From the cell containing the given text, extract its center point as [x, y] coordinate. 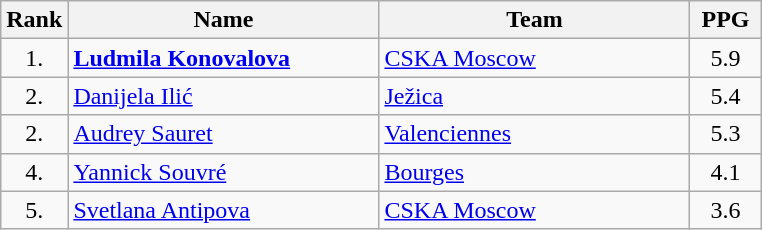
3.6 [726, 210]
Yannick Souvré [224, 172]
5. [34, 210]
5.3 [726, 134]
PPG [726, 20]
5.4 [726, 96]
Svetlana Antipova [224, 210]
Bourges [534, 172]
5.9 [726, 58]
Danijela Ilić [224, 96]
Ludmila Konovalova [224, 58]
Ježica [534, 96]
Audrey Sauret [224, 134]
Valenciennes [534, 134]
Team [534, 20]
4.1 [726, 172]
Rank [34, 20]
Name [224, 20]
1. [34, 58]
4. [34, 172]
